Identify which cell holds the provided text, then report its (x, y) central coordinate. 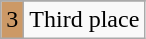
3 (12, 20)
Third place (84, 20)
